Provide the (x, y) coordinate of the cell's center where the given text is located.  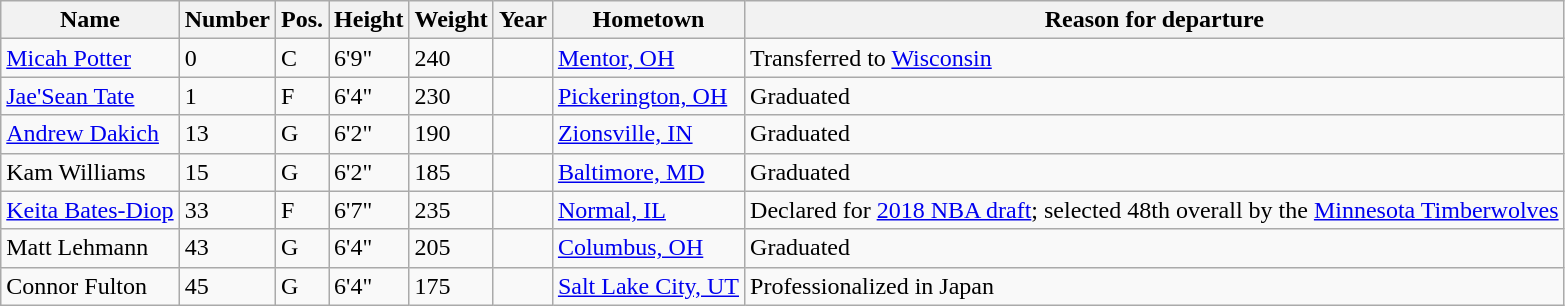
Transferred to Wisconsin (1155, 58)
Name (90, 20)
Keita Bates-Diop (90, 210)
175 (451, 286)
6'9" (369, 58)
Baltimore, MD (648, 172)
1 (227, 96)
Professionalized in Japan (1155, 286)
Pickerington, OH (648, 96)
Declared for 2018 NBA draft; selected 48th overall by the Minnesota Timberwolves (1155, 210)
33 (227, 210)
Weight (451, 20)
Height (369, 20)
Jae'Sean Tate (90, 96)
Matt Lehmann (90, 248)
Number (227, 20)
Zionsville, IN (648, 134)
185 (451, 172)
230 (451, 96)
C (302, 58)
15 (227, 172)
Salt Lake City, UT (648, 286)
Pos. (302, 20)
190 (451, 134)
Hometown (648, 20)
43 (227, 248)
240 (451, 58)
6'7" (369, 210)
Year (522, 20)
Columbus, OH (648, 248)
45 (227, 286)
Mentor, OH (648, 58)
Kam Williams (90, 172)
Reason for departure (1155, 20)
205 (451, 248)
13 (227, 134)
Connor Fulton (90, 286)
0 (227, 58)
Micah Potter (90, 58)
Andrew Dakich (90, 134)
235 (451, 210)
Normal, IL (648, 210)
